Locate the cell with the specified text and output its [X, Y] center coordinate. 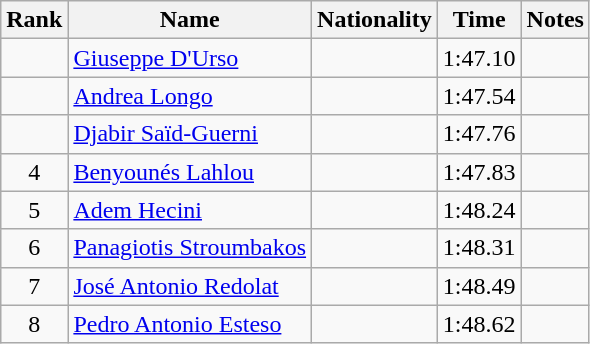
1:47.76 [479, 134]
Notes [555, 20]
1:48.62 [479, 324]
6 [34, 248]
Giuseppe D'Urso [190, 58]
1:48.24 [479, 210]
1:47.54 [479, 96]
José Antonio Redolat [190, 286]
Benyounés Lahlou [190, 172]
Andrea Longo [190, 96]
Time [479, 20]
4 [34, 172]
Rank [34, 20]
1:48.31 [479, 248]
Adem Hecini [190, 210]
1:47.10 [479, 58]
1:48.49 [479, 286]
Djabir Saïd-Guerni [190, 134]
1:47.83 [479, 172]
7 [34, 286]
5 [34, 210]
Nationality [375, 20]
Panagiotis Stroumbakos [190, 248]
Name [190, 20]
Pedro Antonio Esteso [190, 324]
8 [34, 324]
